For the text-containing cell, return its midpoint in (X, Y) coordinate format. 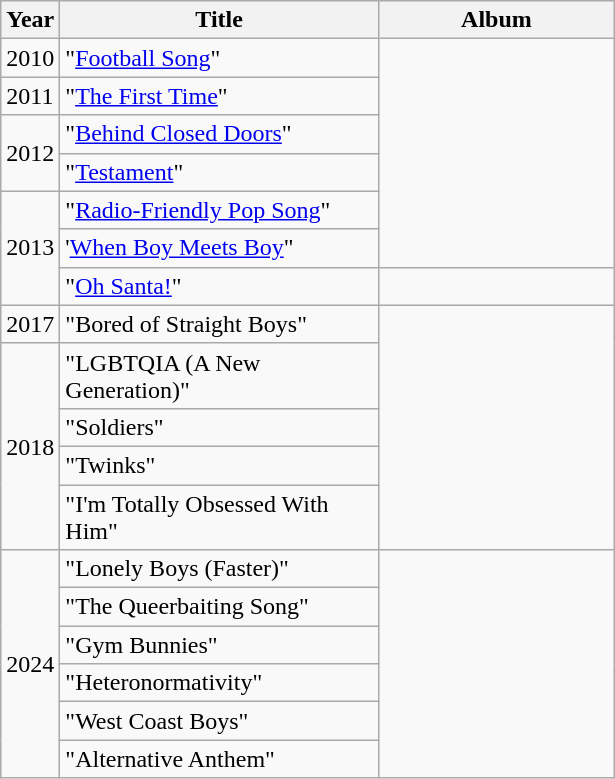
'When Boy Meets Boy" (220, 248)
Title (220, 20)
"Football Song" (220, 58)
2024 (30, 664)
"Twinks" (220, 465)
"Lonely Boys (Faster)" (220, 569)
"Radio-Friendly Pop Song" (220, 210)
"I'm Totally Obsessed With Him" (220, 516)
"LGBTQIA (A New Generation)" (220, 376)
"Oh Santa!" (220, 286)
"Heteronormativity" (220, 683)
"The First Time" (220, 96)
2011 (30, 96)
"Testament" (220, 172)
"West Coast Boys" (220, 721)
"Bored of Straight Boys" (220, 324)
2010 (30, 58)
"Gym Bunnies" (220, 645)
Year (30, 20)
Album (496, 20)
"The Queerbaiting Song" (220, 607)
2018 (30, 446)
2017 (30, 324)
"Soldiers" (220, 427)
2012 (30, 153)
2013 (30, 248)
"Behind Closed Doors" (220, 134)
"Alternative Anthem" (220, 759)
